Return (X, Y) of the center of cell containing provided text 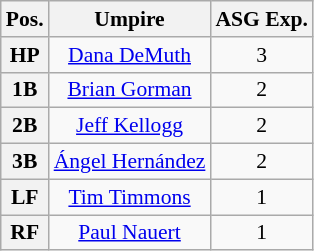
Pos. (25, 19)
2B (25, 126)
HP (25, 55)
Umpire (130, 19)
1B (25, 90)
3 (262, 55)
Tim Timmons (130, 197)
RF (25, 233)
Ángel Hernández (130, 162)
ASG Exp. (262, 19)
3B (25, 162)
Dana DeMuth (130, 55)
Paul Nauert (130, 233)
LF (25, 197)
Jeff Kellogg (130, 126)
Brian Gorman (130, 90)
